Scan for the cell matching the given text and deliver its [x, y] coordinate at center. 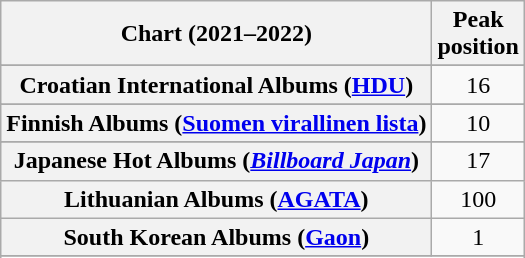
Finnish Albums (Suomen virallinen lista) [216, 123]
Croatian International Albums (HDU) [216, 85]
16 [478, 85]
100 [478, 199]
10 [478, 123]
Lithuanian Albums (AGATA) [216, 199]
Japanese Hot Albums (Billboard Japan) [216, 161]
1 [478, 237]
Chart (2021–2022) [216, 34]
17 [478, 161]
Peakposition [478, 34]
South Korean Albums (Gaon) [216, 237]
